Detect which cell encompasses the target text, then output its [X, Y] center coordinate. 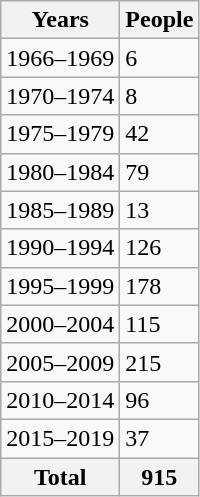
1995–1999 [60, 286]
215 [160, 362]
915 [160, 477]
Years [60, 20]
2010–2014 [60, 400]
42 [160, 134]
1970–1974 [60, 96]
1966–1969 [60, 58]
2005–2009 [60, 362]
People [160, 20]
13 [160, 210]
8 [160, 96]
Total [60, 477]
2015–2019 [60, 438]
1980–1984 [60, 172]
6 [160, 58]
79 [160, 172]
115 [160, 324]
37 [160, 438]
126 [160, 248]
178 [160, 286]
2000–2004 [60, 324]
1990–1994 [60, 248]
1985–1989 [60, 210]
96 [160, 400]
1975–1979 [60, 134]
